Identify which cell holds the provided text, then report its [x, y] central coordinate. 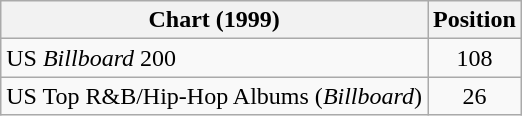
US Billboard 200 [214, 58]
Position [475, 20]
US Top R&B/Hip-Hop Albums (Billboard) [214, 96]
Chart (1999) [214, 20]
108 [475, 58]
26 [475, 96]
